Extract the [x, y] coordinate from the center of the cell holding the provided text.  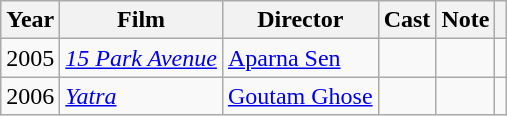
2006 [30, 96]
Yatra [142, 96]
Cast [407, 20]
Goutam Ghose [300, 96]
Year [30, 20]
Film [142, 20]
15 Park Avenue [142, 58]
2005 [30, 58]
Note [466, 20]
Aparna Sen [300, 58]
Director [300, 20]
